Provide the [X, Y] coordinate of the cell's center where the given text is located.  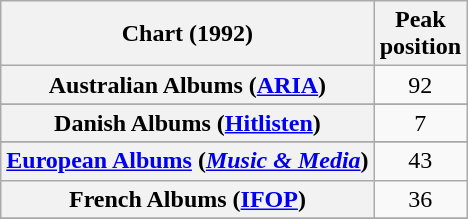
36 [420, 199]
Peakposition [420, 34]
Australian Albums (ARIA) [188, 85]
French Albums (IFOP) [188, 199]
Chart (1992) [188, 34]
43 [420, 161]
7 [420, 123]
92 [420, 85]
Danish Albums (Hitlisten) [188, 123]
European Albums (Music & Media) [188, 161]
